Locate the cell with the specified text and output its [x, y] center coordinate. 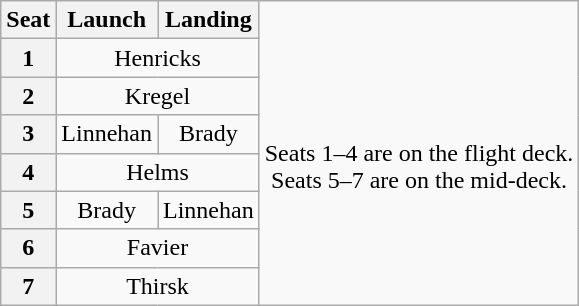
7 [28, 286]
Henricks [158, 58]
Seat [28, 20]
Launch [107, 20]
Helms [158, 172]
4 [28, 172]
3 [28, 134]
Seats 1–4 are on the flight deck.Seats 5–7 are on the mid-deck. [419, 153]
2 [28, 96]
Landing [209, 20]
1 [28, 58]
Thirsk [158, 286]
6 [28, 248]
Kregel [158, 96]
Favier [158, 248]
5 [28, 210]
